Detect which cell encompasses the target text, then output its [x, y] center coordinate. 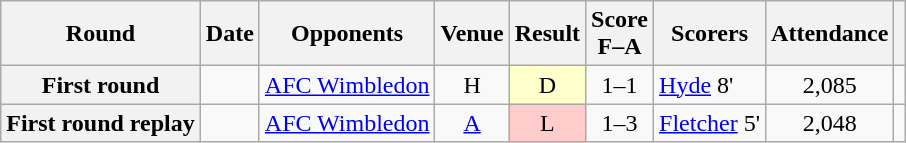
A [472, 123]
Fletcher 5' [710, 123]
L [547, 123]
First round replay [101, 123]
ScoreF–A [620, 34]
1–3 [620, 123]
1–1 [620, 85]
Round [101, 34]
2,085 [830, 85]
Attendance [830, 34]
H [472, 85]
Venue [472, 34]
2,048 [830, 123]
Hyde 8' [710, 85]
Scorers [710, 34]
D [547, 85]
Date [230, 34]
Result [547, 34]
First round [101, 85]
Opponents [347, 34]
